Capture the cell that displays the provided text and extract its [x, y] central coordinate. 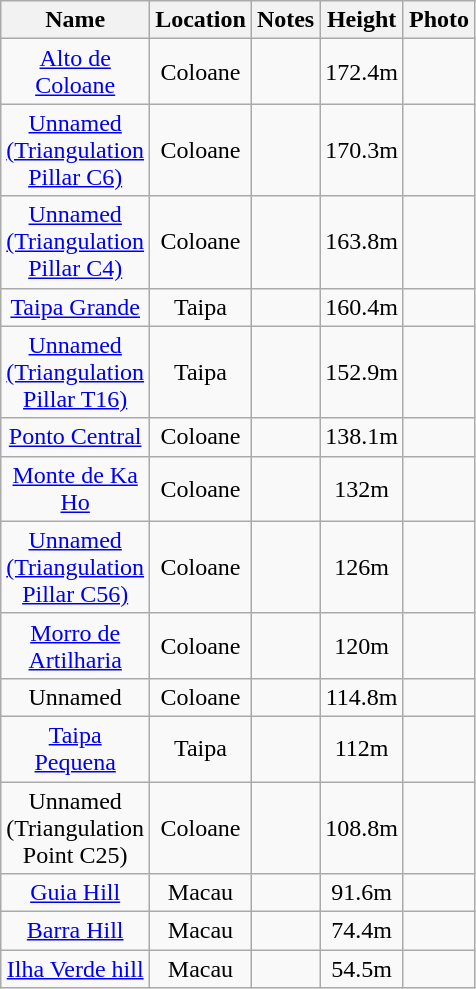
Unnamed (Triangulation Pillar C56) [76, 567]
Unnamed (Triangulation Point C25) [76, 828]
172.4m [362, 72]
160.4m [362, 307]
Unnamed (Triangulation Pillar T16) [76, 372]
120m [362, 646]
74.4m [362, 931]
Notes [285, 20]
Taipa Grande [76, 307]
152.9m [362, 372]
112m [362, 748]
Ilha Verde hill [76, 969]
163.8m [362, 242]
Guia Hill [76, 893]
Alto de Coloane [76, 72]
54.5m [362, 969]
Morro de Artilharia [76, 646]
Name [76, 20]
Taipa Pequena [76, 748]
114.8m [362, 697]
138.1m [362, 437]
91.6m [362, 893]
Location [201, 20]
Monte de Ka Ho [76, 488]
Height [362, 20]
170.3m [362, 150]
108.8m [362, 828]
Barra Hill [76, 931]
Photo [438, 20]
126m [362, 567]
Unnamed [76, 697]
Unnamed (Triangulation Pillar C6) [76, 150]
132m [362, 488]
Ponto Central [76, 437]
Unnamed (Triangulation Pillar C4) [76, 242]
